Extract the (x, y) coordinate from the center of the cell holding the provided text.  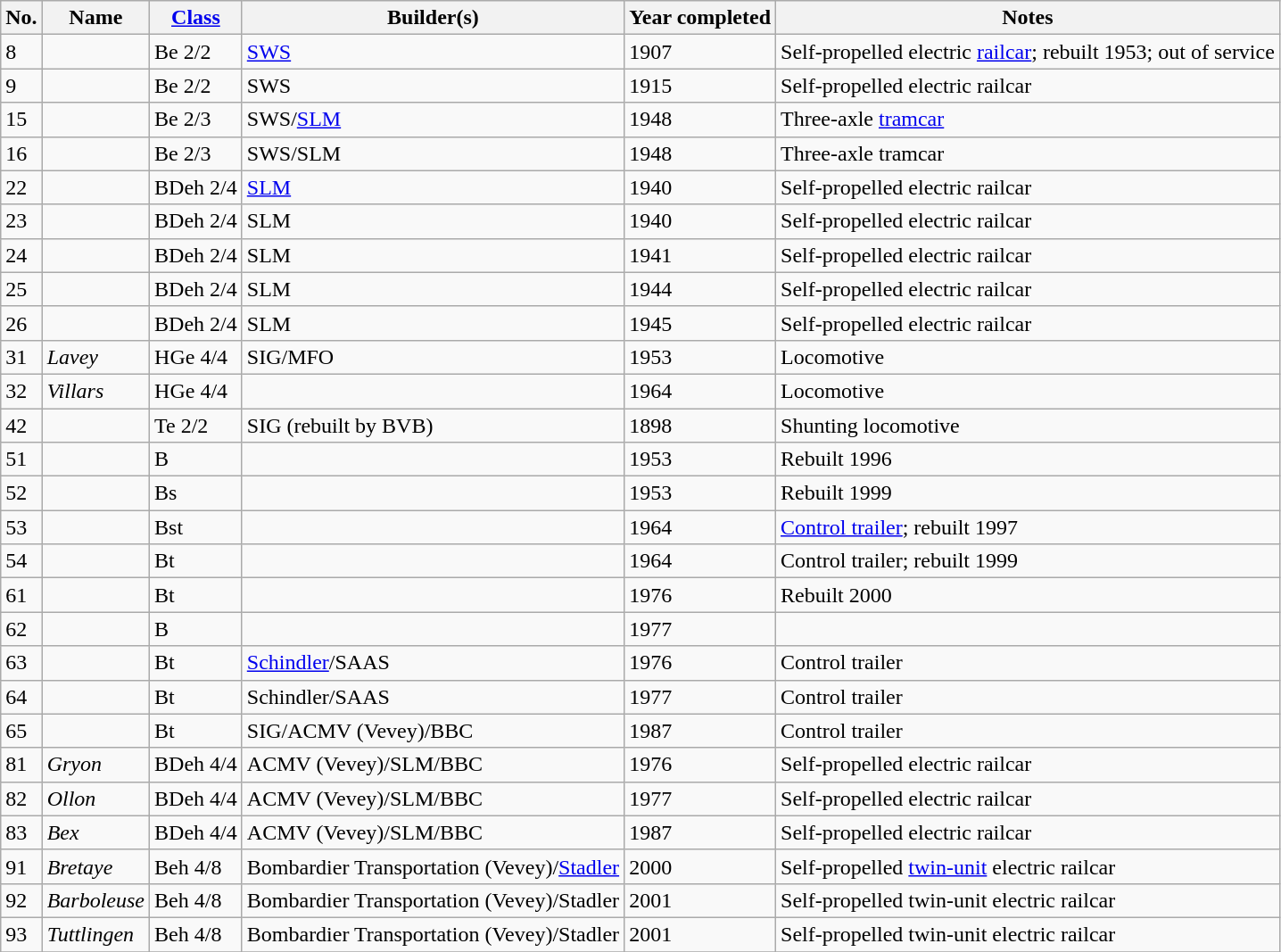
Year completed (700, 18)
61 (21, 595)
Bs (196, 493)
23 (21, 221)
53 (21, 527)
SIG (rebuilt by BVB) (433, 426)
Notes (1028, 18)
52 (21, 493)
16 (21, 153)
32 (21, 391)
62 (21, 629)
Rebuilt 2000 (1028, 595)
1945 (700, 323)
Control trailer; rebuilt 1999 (1028, 561)
Name (95, 18)
Villars (95, 391)
26 (21, 323)
1941 (700, 255)
51 (21, 459)
Tuttlingen (95, 934)
Builder(s) (433, 18)
Bretaye (95, 866)
8 (21, 52)
64 (21, 697)
83 (21, 832)
63 (21, 663)
24 (21, 255)
54 (21, 561)
Control trailer; rebuilt 1997 (1028, 527)
Class (196, 18)
Lavey (95, 357)
Te 2/2 (196, 426)
No. (21, 18)
25 (21, 289)
31 (21, 357)
Self-propelled electric railcar; rebuilt 1953; out of service (1028, 52)
Bst (196, 527)
Bex (95, 832)
SIG/MFO (433, 357)
Rebuilt 1996 (1028, 459)
Ollon (95, 799)
Gryon (95, 765)
22 (21, 187)
1907 (700, 52)
15 (21, 120)
Barboleuse (95, 900)
92 (21, 900)
1915 (700, 86)
1944 (700, 289)
SIG/ACMV (Vevey)/BBC (433, 731)
42 (21, 426)
9 (21, 86)
81 (21, 765)
Shunting locomotive (1028, 426)
82 (21, 799)
65 (21, 731)
1898 (700, 426)
91 (21, 866)
Rebuilt 1999 (1028, 493)
2000 (700, 866)
93 (21, 934)
